Search for the cell housing the specified text and yield its (X, Y) center coordinate. 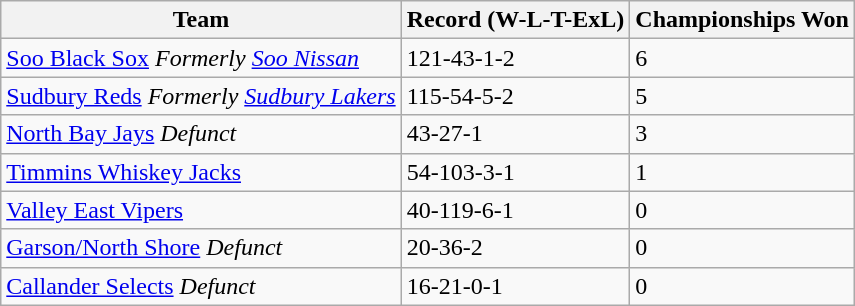
54-103-3-1 (516, 172)
16-21-0-1 (516, 286)
43-27-1 (516, 134)
40-119-6-1 (516, 210)
Callander Selects Defunct (201, 286)
Garson/North Shore Defunct (201, 248)
Valley East Vipers (201, 210)
Championships Won (742, 20)
Soo Black Sox Formerly Soo Nissan (201, 58)
Team (201, 20)
3 (742, 134)
115-54-5-2 (516, 96)
Timmins Whiskey Jacks (201, 172)
Record (W-L-T-ExL) (516, 20)
1 (742, 172)
20-36-2 (516, 248)
6 (742, 58)
Sudbury Reds Formerly Sudbury Lakers (201, 96)
North Bay Jays Defunct (201, 134)
121-43-1-2 (516, 58)
5 (742, 96)
